Detect which cell encompasses the target text, then output its [x, y] center coordinate. 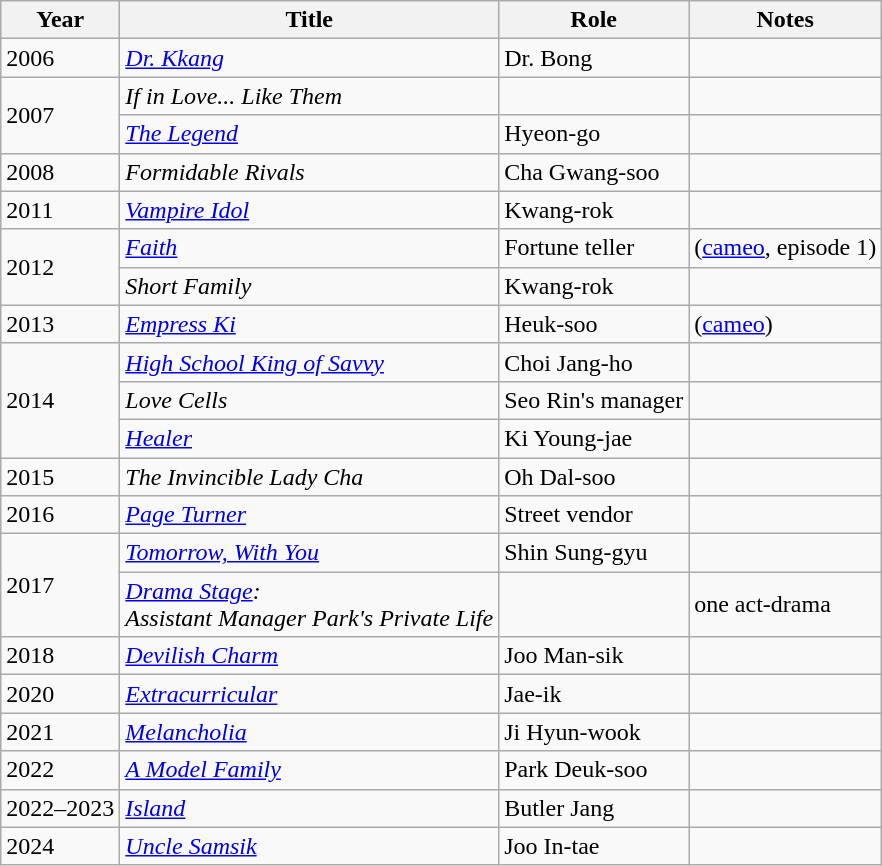
2021 [60, 732]
Faith [310, 248]
A Model Family [310, 770]
Dr. Bong [594, 58]
Hyeon-go [594, 134]
2007 [60, 115]
Park Deuk-soo [594, 770]
Healer [310, 438]
Island [310, 808]
2016 [60, 515]
High School King of Savvy [310, 362]
(cameo) [786, 324]
Year [60, 20]
2017 [60, 586]
Choi Jang-ho [594, 362]
Joo In-tae [594, 846]
Drama Stage:Assistant Manager Park's Private Life [310, 604]
Ki Young-jae [594, 438]
Fortune teller [594, 248]
If in Love... Like Them [310, 96]
2018 [60, 656]
Dr. Kkang [310, 58]
Extracurricular [310, 694]
2022 [60, 770]
The Legend [310, 134]
2022–2023 [60, 808]
Devilish Charm [310, 656]
Shin Sung-gyu [594, 553]
Short Family [310, 286]
Joo Man-sik [594, 656]
Butler Jang [594, 808]
Role [594, 20]
2006 [60, 58]
The Invincible Lady Cha [310, 477]
Tomorrow, With You [310, 553]
2024 [60, 846]
Title [310, 20]
2015 [60, 477]
Cha Gwang-soo [594, 172]
2008 [60, 172]
Page Turner [310, 515]
Empress Ki [310, 324]
Love Cells [310, 400]
2012 [60, 267]
Street vendor [594, 515]
Notes [786, 20]
Uncle Samsik [310, 846]
2011 [60, 210]
Ji Hyun-wook [594, 732]
2013 [60, 324]
Heuk-soo [594, 324]
Jae-ik [594, 694]
2020 [60, 694]
2014 [60, 400]
(cameo, episode 1) [786, 248]
Formidable Rivals [310, 172]
Seo Rin's manager [594, 400]
Vampire Idol [310, 210]
Oh Dal-soo [594, 477]
one act-drama [786, 604]
Melancholia [310, 732]
